Return the [x, y] coordinate for the center point of the cell that contains the specified text.  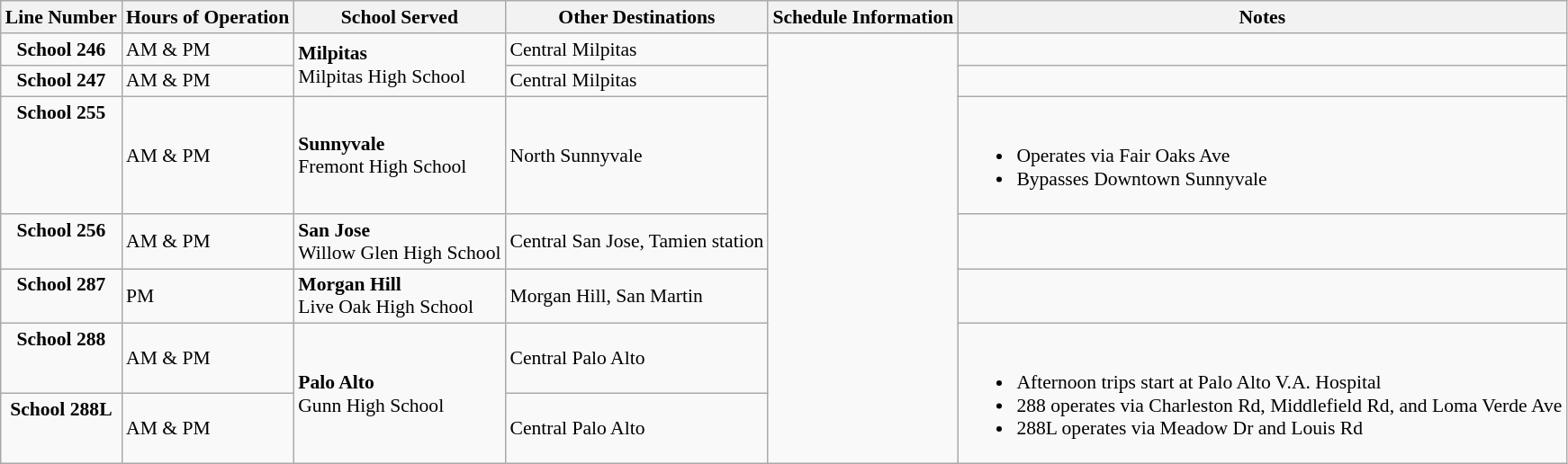
Central San Jose, Tamien station [637, 241]
SunnyvaleFremont High School [400, 156]
Operates via Fair Oaks AveBypasses Downtown Sunnyvale [1262, 156]
School 288L [61, 429]
School 246 [61, 49]
Palo AltoGunn High School [400, 394]
Schedule Information [862, 17]
PM [207, 297]
School 256 [61, 241]
Morgan Hill, San Martin [637, 297]
School Served [400, 17]
Notes [1262, 17]
School 287 [61, 297]
MilpitasMilpitas High School [400, 65]
North Sunnyvale [637, 156]
Morgan HillLive Oak High School [400, 297]
School 255 [61, 156]
School 288 [61, 359]
School 247 [61, 81]
Hours of Operation [207, 17]
Other Destinations [637, 17]
San JoseWillow Glen High School [400, 241]
Line Number [61, 17]
